From the cell containing the given text, extract its center point as (X, Y) coordinate. 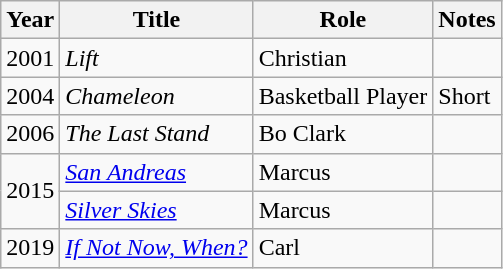
If Not Now, When? (156, 248)
Role (343, 20)
Short (467, 96)
2006 (30, 134)
2001 (30, 58)
Year (30, 20)
Title (156, 20)
Bo Clark (343, 134)
2015 (30, 191)
Notes (467, 20)
Carl (343, 248)
Basketball Player (343, 96)
2004 (30, 96)
San Andreas (156, 172)
Silver Skies (156, 210)
Lift (156, 58)
Chameleon (156, 96)
The Last Stand (156, 134)
2019 (30, 248)
Christian (343, 58)
